Extract the (x, y) coordinate from the center of the cell holding the provided text.  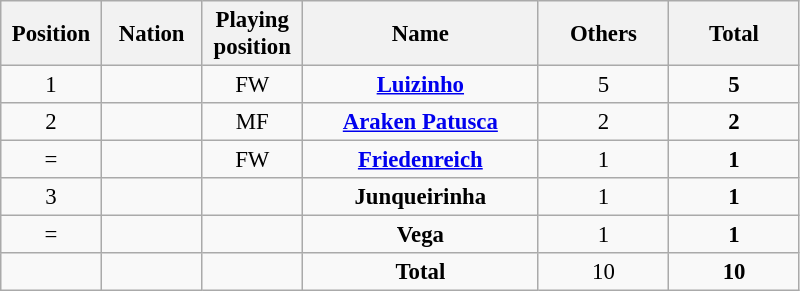
Luizinho (421, 85)
Vega (421, 235)
Araken Patusca (421, 122)
Position (52, 34)
Others (604, 34)
3 (52, 197)
Junqueirinha (421, 197)
Total (734, 34)
MF (252, 122)
Friedenreich (421, 160)
Nation (152, 34)
Playing position (252, 34)
Name (421, 34)
